Scan for the cell matching the given text and deliver its (X, Y) coordinate at center. 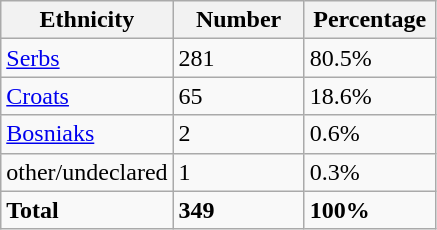
Number (238, 20)
Croats (87, 96)
Total (87, 210)
1 (238, 172)
0.6% (370, 134)
2 (238, 134)
Serbs (87, 58)
80.5% (370, 58)
Ethnicity (87, 20)
Bosniaks (87, 134)
0.3% (370, 172)
65 (238, 96)
281 (238, 58)
Percentage (370, 20)
100% (370, 210)
other/undeclared (87, 172)
18.6% (370, 96)
349 (238, 210)
